Return the (X, Y) coordinate for the center point of the cell that contains the specified text.  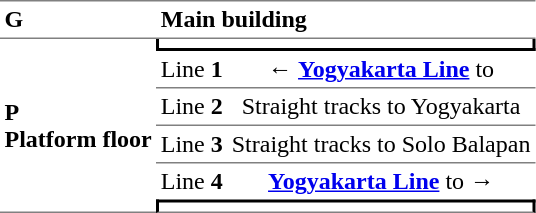
Yogyakarta Line to → (381, 181)
Straight tracks to Solo Balapan (381, 143)
G (78, 20)
Line 3 (192, 143)
Line 1 (192, 69)
Main building (346, 20)
Straight tracks to Yogyakarta (381, 106)
Line 4 (192, 181)
PPlatform floor (78, 126)
Line 2 (192, 106)
← Yogyakarta Line to (381, 69)
